Return (X, Y) of the center of cell containing provided text 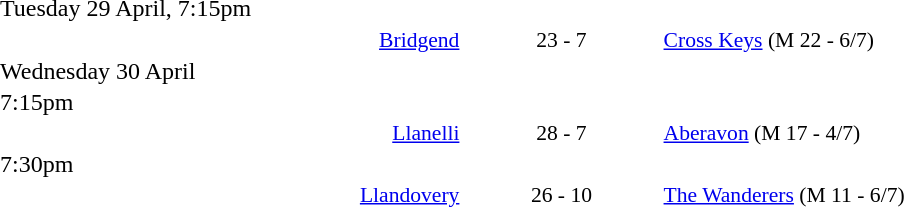
23 - 7 (561, 40)
28 - 7 (561, 133)
